Capture the cell that displays the provided text and extract its (X, Y) central coordinate. 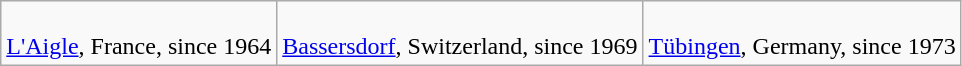
L'Aigle, France, since 1964 (139, 34)
Bassersdorf, Switzerland, since 1969 (460, 34)
Tübingen, Germany, since 1973 (802, 34)
